Capture the cell that displays the provided text and extract its [X, Y] central coordinate. 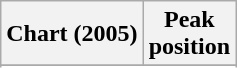
Peakposition [189, 34]
Chart (2005) [72, 34]
